Capture the cell that displays the provided text and extract its (x, y) central coordinate. 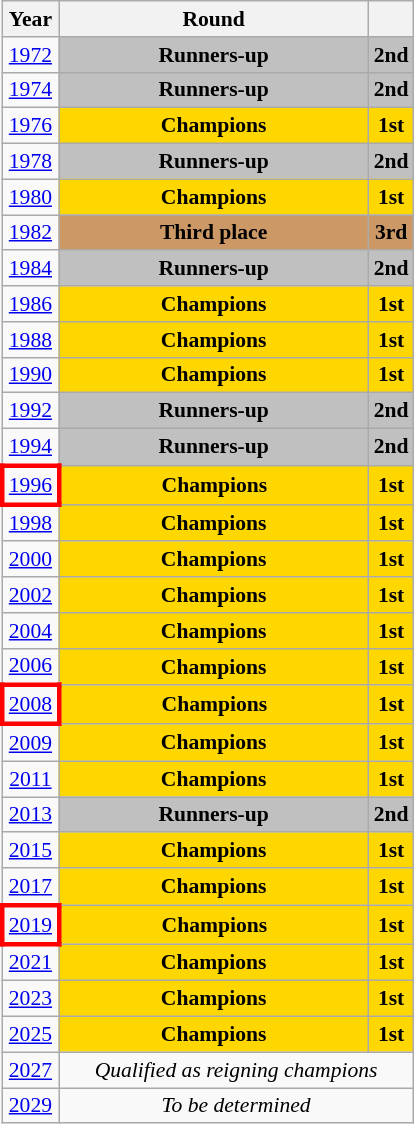
1994 (30, 448)
2000 (30, 560)
Third place (214, 233)
1974 (30, 90)
1978 (30, 162)
1982 (30, 233)
2015 (30, 851)
1988 (30, 340)
2029 (30, 1106)
2009 (30, 742)
1976 (30, 126)
Qualified as reigning champions (236, 1070)
2021 (30, 962)
To be determined (236, 1106)
2004 (30, 631)
1990 (30, 375)
2017 (30, 886)
2027 (30, 1070)
Round (214, 19)
1986 (30, 304)
1992 (30, 411)
1998 (30, 522)
Year (30, 19)
3rd (392, 233)
1980 (30, 197)
1984 (30, 269)
2023 (30, 999)
2025 (30, 1035)
1996 (30, 486)
2002 (30, 595)
2019 (30, 924)
2013 (30, 815)
1972 (30, 55)
2011 (30, 779)
2008 (30, 706)
2006 (30, 666)
